Output the [x, y] coordinate of the center of the cell containing the given text.  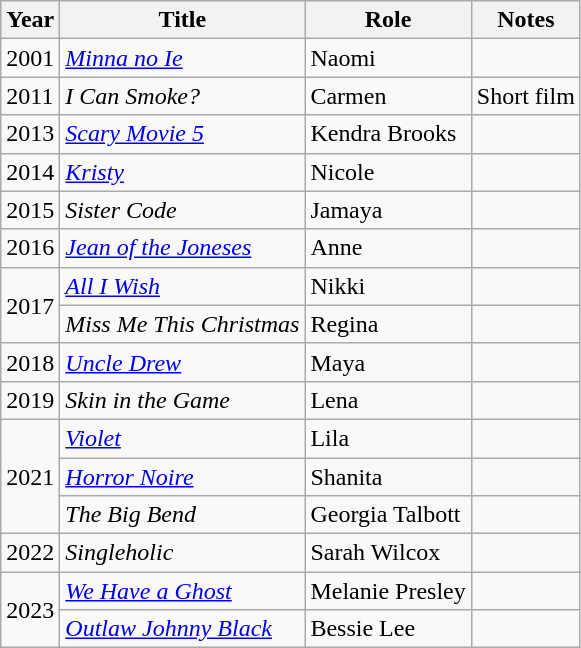
Melanie Presley [388, 591]
Georgia Talbott [388, 515]
2013 [30, 134]
Naomi [388, 58]
We Have a Ghost [182, 591]
Singleholic [182, 553]
Outlaw Johnny Black [182, 629]
Bessie Lee [388, 629]
Jamaya [388, 210]
All I Wish [182, 286]
2011 [30, 96]
2016 [30, 248]
Miss Me This Christmas [182, 324]
2023 [30, 610]
Anne [388, 248]
Maya [388, 362]
Violet [182, 438]
Regina [388, 324]
I Can Smoke? [182, 96]
Skin in the Game [182, 400]
Lena [388, 400]
2019 [30, 400]
Title [182, 20]
2014 [30, 172]
Kristy [182, 172]
Notes [526, 20]
2001 [30, 58]
Kendra Brooks [388, 134]
2015 [30, 210]
Shanita [388, 477]
Nikki [388, 286]
Carmen [388, 96]
Uncle Drew [182, 362]
Sister Code [182, 210]
Scary Movie 5 [182, 134]
2018 [30, 362]
2022 [30, 553]
Horror Noire [182, 477]
The Big Bend [182, 515]
Role [388, 20]
Lila [388, 438]
Minna no Ie [182, 58]
Sarah Wilcox [388, 553]
Nicole [388, 172]
Jean of the Joneses [182, 248]
Year [30, 20]
Short film [526, 96]
2017 [30, 305]
2021 [30, 476]
